Determine the [X, Y] coordinate at the center of the cell enclosing the given text.  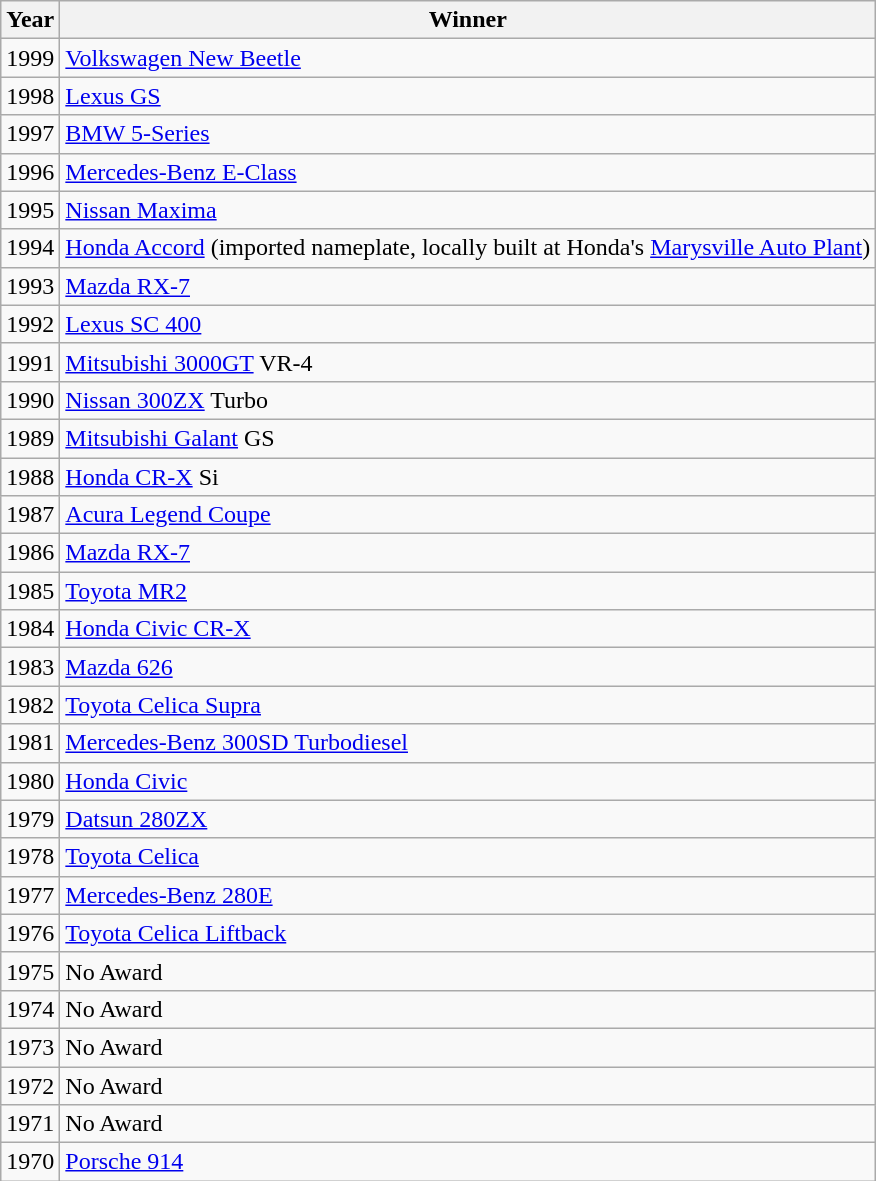
1970 [30, 1162]
1975 [30, 971]
1976 [30, 933]
1985 [30, 591]
1996 [30, 172]
Winner [468, 20]
Mercedes-Benz 300SD Turbodiesel [468, 743]
Mercedes-Benz E-Class [468, 172]
Honda CR-X Si [468, 477]
1999 [30, 58]
Acura Legend Coupe [468, 515]
1983 [30, 667]
1980 [30, 781]
1995 [30, 210]
1986 [30, 553]
Porsche 914 [468, 1162]
1982 [30, 705]
1998 [30, 96]
Year [30, 20]
1971 [30, 1124]
1991 [30, 362]
1979 [30, 819]
1992 [30, 324]
1973 [30, 1047]
1987 [30, 515]
Mitsubishi Galant GS [468, 438]
Mercedes-Benz 280E [468, 895]
1977 [30, 895]
1997 [30, 134]
Mitsubishi 3000GT VR-4 [468, 362]
1988 [30, 477]
Mazda 626 [468, 667]
1994 [30, 248]
Toyota Celica Liftback [468, 933]
Honda Civic CR-X [468, 629]
Honda Civic [468, 781]
Nissan Maxima [468, 210]
1981 [30, 743]
Toyota MR2 [468, 591]
1984 [30, 629]
Toyota Celica [468, 857]
Lexus SC 400 [468, 324]
1993 [30, 286]
1978 [30, 857]
Honda Accord (imported nameplate, locally built at Honda's Marysville Auto Plant) [468, 248]
Datsun 280ZX [468, 819]
1990 [30, 400]
Volkswagen New Beetle [468, 58]
1974 [30, 1009]
Toyota Celica Supra [468, 705]
Nissan 300ZX Turbo [468, 400]
1989 [30, 438]
1972 [30, 1085]
BMW 5-Series [468, 134]
Lexus GS [468, 96]
